Provide the [x, y] coordinate of the cell's center where the given text is located.  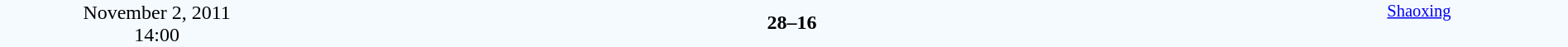
November 2, 201114:00 [157, 23]
Shaoxing [1419, 23]
28–16 [791, 22]
